Return (X, Y) of the center of cell containing provided text 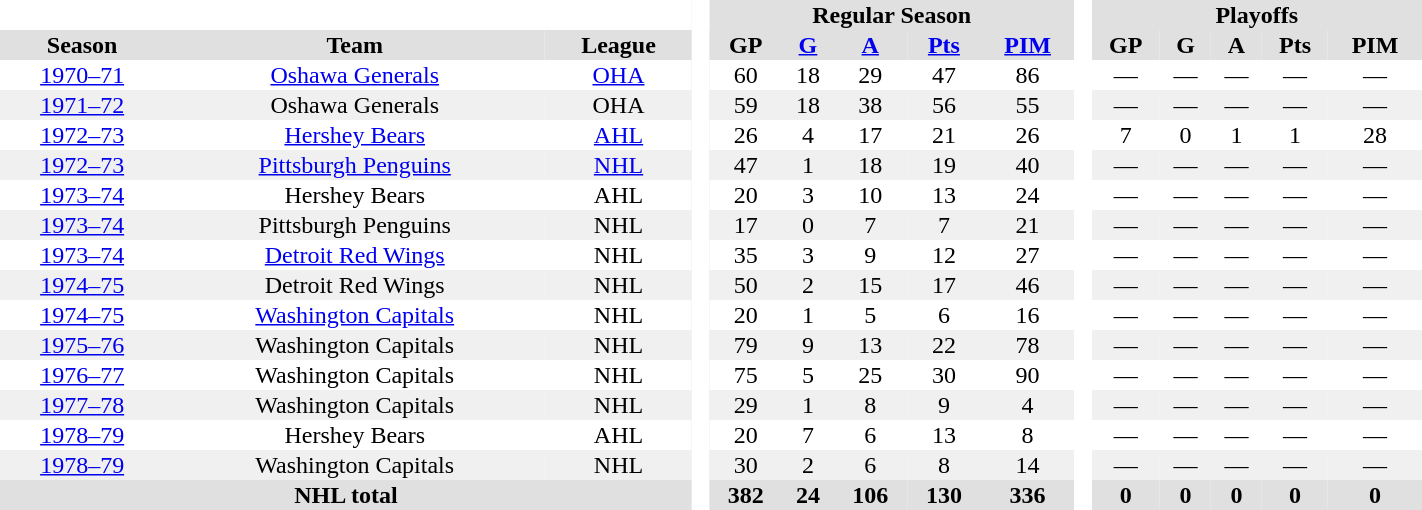
59 (746, 105)
1976–77 (82, 375)
86 (1028, 75)
14 (1028, 465)
15 (870, 285)
1970–71 (82, 75)
12 (944, 255)
75 (746, 375)
Season (82, 45)
27 (1028, 255)
Playoffs (1256, 15)
46 (1028, 285)
382 (746, 495)
28 (1375, 135)
1971–72 (82, 105)
106 (870, 495)
22 (944, 345)
79 (746, 345)
60 (746, 75)
50 (746, 285)
35 (746, 255)
League (618, 45)
55 (1028, 105)
19 (944, 165)
Team (354, 45)
78 (1028, 345)
16 (1028, 315)
130 (944, 495)
Regular Season (892, 15)
40 (1028, 165)
NHL total (346, 495)
10 (870, 195)
90 (1028, 375)
25 (870, 375)
38 (870, 105)
1977–78 (82, 405)
336 (1028, 495)
56 (944, 105)
1975–76 (82, 345)
